Detect which cell encompasses the target text, then output its (X, Y) center coordinate. 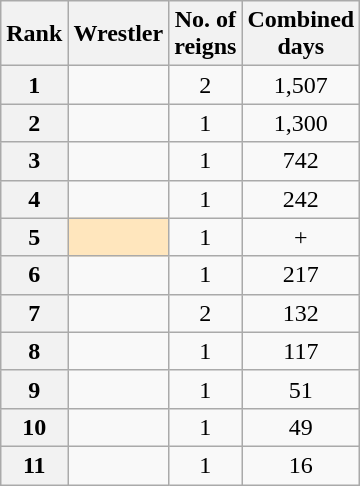
117 (301, 351)
242 (301, 199)
10 (34, 427)
16 (301, 465)
1,507 (301, 85)
1,300 (301, 123)
742 (301, 161)
Rank (34, 34)
8 (34, 351)
11 (34, 465)
Combineddays (301, 34)
No. ofreigns (206, 34)
49 (301, 427)
4 (34, 199)
7 (34, 313)
5 (34, 237)
217 (301, 275)
6 (34, 275)
9 (34, 389)
+ (301, 237)
132 (301, 313)
Wrestler (118, 34)
51 (301, 389)
3 (34, 161)
